Identify which cell holds the provided text, then report its [x, y] central coordinate. 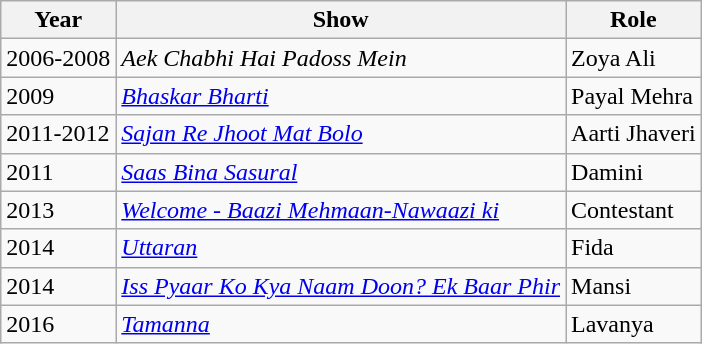
Show [341, 20]
Fida [634, 248]
Sajan Re Jhoot Mat Bolo [341, 134]
Role [634, 20]
2013 [58, 210]
Mansi [634, 286]
Contestant [634, 210]
Damini [634, 172]
Bhaskar Bharti [341, 96]
Uttaran [341, 248]
2006-2008 [58, 58]
2011-2012 [58, 134]
Iss Pyaar Ko Kya Naam Doon? Ek Baar Phir [341, 286]
Lavanya [634, 324]
Year [58, 20]
Payal Mehra [634, 96]
Welcome - Baazi Mehmaan-Nawaazi ki [341, 210]
2016 [58, 324]
2011 [58, 172]
Tamanna [341, 324]
Aek Chabhi Hai Padoss Mein [341, 58]
Saas Bina Sasural [341, 172]
Zoya Ali [634, 58]
2009 [58, 96]
Aarti Jhaveri [634, 134]
